For the text-containing cell, return its midpoint in (X, Y) coordinate format. 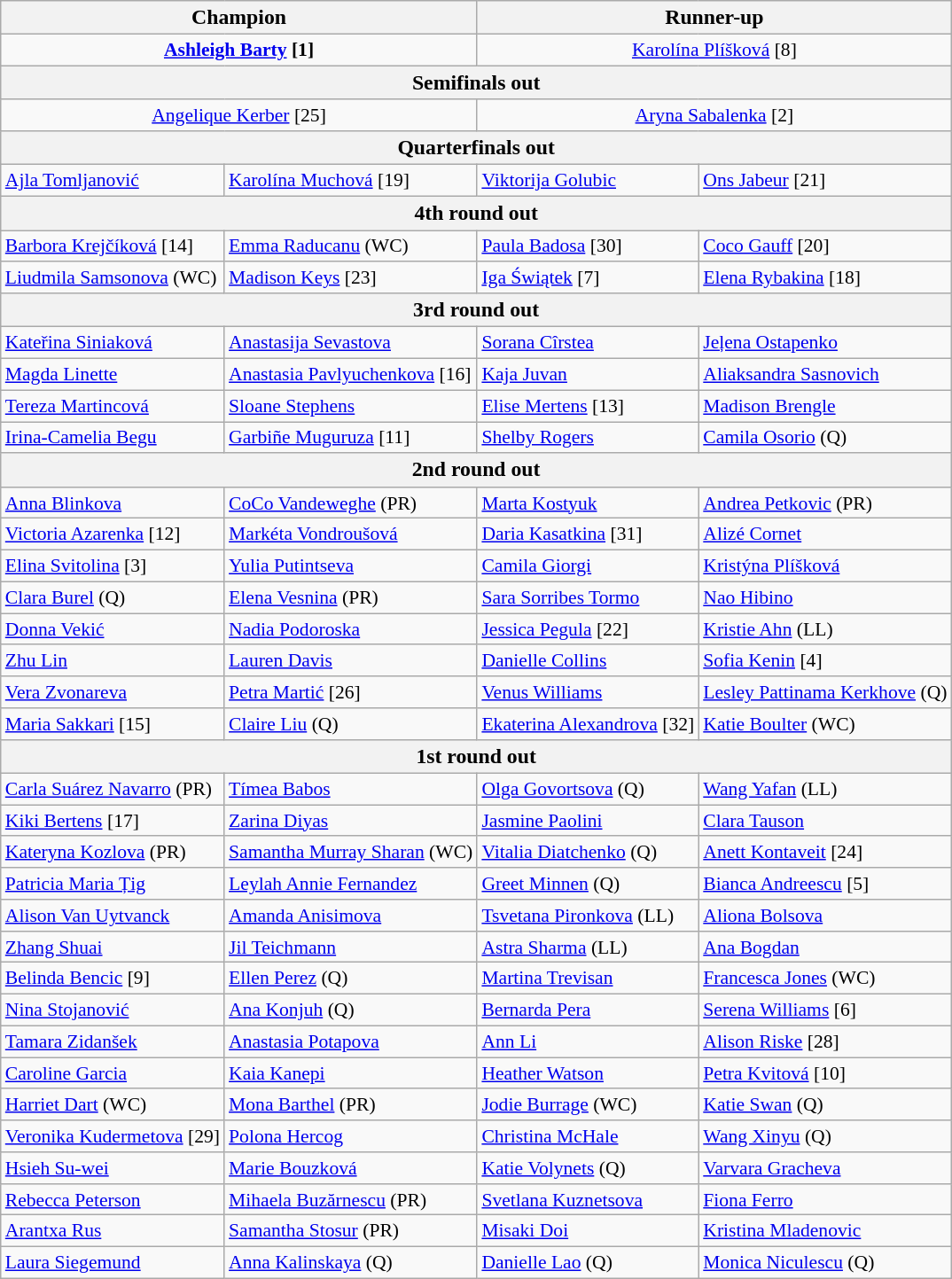
Nina Stojanović (113, 1010)
Liudmila Samsonova (WC) (113, 278)
Clara Burel (Q) (113, 597)
Anastasia Potapova (351, 1042)
Katie Boulter (WC) (824, 724)
Magda Linette (113, 375)
Andrea Petkovic (PR) (824, 503)
Francesca Jones (WC) (824, 979)
Marta Kostyuk (588, 503)
Lauren Davis (351, 661)
Kristie Ahn (LL) (824, 629)
Hsieh Su-wei (113, 1168)
Anastasia Pavlyuchenkova [16] (351, 375)
Ekaterina Alexandrova [32] (588, 724)
Aliaksandra Sasnovich (824, 375)
Tamara Zidanšek (113, 1042)
Kaja Juvan (588, 375)
Anna Blinkova (113, 503)
Vitalia Diatchenko (Q) (588, 853)
Amanda Anisimova (351, 916)
Alison Van Uytvanck (113, 916)
Nadia Podoroska (351, 629)
Wang Xinyu (Q) (824, 1136)
Alizé Cornet (824, 534)
Zhu Lin (113, 661)
Fiona Ferro (824, 1200)
Sara Sorribes Tormo (588, 597)
Daria Kasatkina [31] (588, 534)
Karolína Muchová [19] (351, 181)
Astra Sharma (LL) (588, 948)
Sloane Stephens (351, 406)
Kateryna Kozlova (PR) (113, 853)
Misaki Doi (588, 1231)
Kateřina Siniaková (113, 343)
Leylah Annie Fernandez (351, 884)
Quarterfinals out (477, 148)
Arantxa Rus (113, 1231)
Danielle Lao (Q) (588, 1263)
Petra Martić [26] (351, 692)
CoCo Vandeweghe (PR) (351, 503)
Semifinals out (477, 83)
Emma Raducanu (WC) (351, 246)
Markéta Vondroušová (351, 534)
Ana Bogdan (824, 948)
Coco Gauff [20] (824, 246)
Runner-up (714, 18)
4th round out (477, 214)
3rd round out (477, 310)
Garbiñe Muguruza [11] (351, 438)
Svetlana Kuznetsova (588, 1200)
Jil Teichmann (351, 948)
Alison Riske [28] (824, 1042)
Sofia Kenin [4] (824, 661)
Bernarda Pera (588, 1010)
Jodie Burrage (WC) (588, 1105)
Venus Williams (588, 692)
Varvara Gracheva (824, 1168)
Elise Mertens [13] (588, 406)
Belinda Bencic [9] (113, 979)
Samantha Stosur (PR) (351, 1231)
Victoria Azarenka [12] (113, 534)
Heather Watson (588, 1073)
Patricia Maria Țig (113, 884)
Kiki Bertens [17] (113, 821)
Camila Giorgi (588, 566)
Bianca Andreescu [5] (824, 884)
Katie Swan (Q) (824, 1105)
Elena Vesnina (PR) (351, 597)
Christina McHale (588, 1136)
Aryna Sabalenka [2] (714, 116)
Sorana Cîrstea (588, 343)
Champion (239, 18)
Kaia Kanepi (351, 1073)
Irina-Camelia Begu (113, 438)
Petra Kvitová [10] (824, 1073)
Monica Niculescu (Q) (824, 1263)
Katie Volynets (Q) (588, 1168)
Martina Trevisan (588, 979)
Ann Li (588, 1042)
Aliona Bolsova (824, 916)
Shelby Rogers (588, 438)
Serena Williams [6] (824, 1010)
Olga Govortsova (Q) (588, 790)
Paula Badosa [30] (588, 246)
Karolína Plíšková [8] (714, 51)
Anett Kontaveit [24] (824, 853)
Samantha Murray Sharan (WC) (351, 853)
Ons Jabeur [21] (824, 181)
Claire Liu (Q) (351, 724)
Vera Zvonareva (113, 692)
Carla Suárez Navarro (PR) (113, 790)
2nd round out (477, 471)
Jeļena Ostapenko (824, 343)
Anastasija Sevastova (351, 343)
Viktorija Golubic (588, 181)
Wang Yafan (LL) (824, 790)
Iga Świątek [7] (588, 278)
Kristina Mladenovic (824, 1231)
Donna Vekić (113, 629)
Harriet Dart (WC) (113, 1105)
Nao Hibino (824, 597)
Madison Brengle (824, 406)
Zarina Diyas (351, 821)
Rebecca Peterson (113, 1200)
Ana Konjuh (Q) (351, 1010)
Lesley Pattinama Kerkhove (Q) (824, 692)
Madison Keys [23] (351, 278)
Ashleigh Barty [1] (239, 51)
Tereza Martincová (113, 406)
Elena Rybakina [18] (824, 278)
Danielle Collins (588, 661)
Tsvetana Pironkova (LL) (588, 916)
Yulia Putintseva (351, 566)
Jessica Pegula [22] (588, 629)
Greet Minnen (Q) (588, 884)
Angelique Kerber [25] (239, 116)
Laura Siegemund (113, 1263)
Maria Sakkari [15] (113, 724)
Zhang Shuai (113, 948)
Clara Tauson (824, 821)
Barbora Krejčíková [14] (113, 246)
Marie Bouzková (351, 1168)
Jasmine Paolini (588, 821)
Polona Hercog (351, 1136)
Camila Osorio (Q) (824, 438)
Mihaela Buzărnescu (PR) (351, 1200)
Mona Barthel (PR) (351, 1105)
Elina Svitolina [3] (113, 566)
Ellen Perez (Q) (351, 979)
Anna Kalinskaya (Q) (351, 1263)
1st round out (477, 757)
Caroline Garcia (113, 1073)
Veronika Kudermetova [29] (113, 1136)
Tímea Babos (351, 790)
Ajla Tomljanović (113, 181)
Kristýna Plíšková (824, 566)
